Capture the cell that displays the provided text and extract its [X, Y] central coordinate. 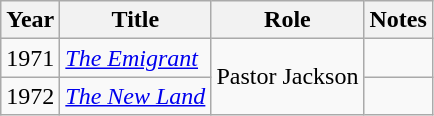
Notes [398, 20]
Year [30, 20]
1972 [30, 96]
1971 [30, 58]
Role [288, 20]
The New Land [136, 96]
Title [136, 20]
Pastor Jackson [288, 77]
The Emigrant [136, 58]
